Scan for the cell matching the given text and deliver its (x, y) coordinate at center. 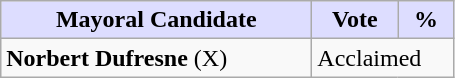
% (426, 20)
Mayoral Candidate (156, 20)
Acclaimed (383, 58)
Norbert Dufresne (X) (156, 58)
Vote (355, 20)
